Pinpoint the cell where the given text exists, returning its (X, Y) midpoint coordinate. 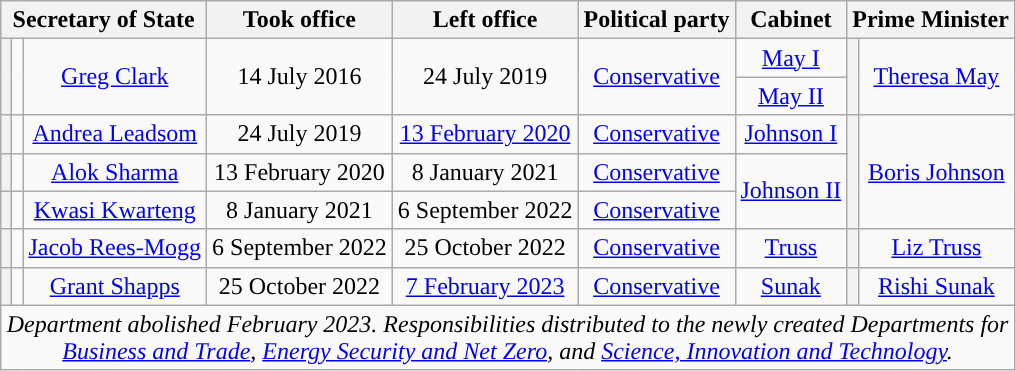
Andrea Leadsom (115, 134)
14 July 2016 (300, 77)
Greg Clark (115, 77)
Took office (300, 20)
Kwasi Kwarteng (115, 210)
Left office (485, 20)
Jacob Rees-Mogg (115, 248)
Rishi Sunak (936, 286)
7 February 2023 (485, 286)
Cabinet (791, 20)
Secretary of State (104, 20)
May I (791, 58)
Grant Shapps (115, 286)
Sunak (791, 286)
Johnson I (791, 134)
May II (791, 96)
Prime Minister (931, 20)
Theresa May (936, 77)
Boris Johnson (936, 172)
Johnson II (791, 191)
Political party (656, 20)
Alok Sharma (115, 172)
Truss (791, 248)
Liz Truss (936, 248)
